Find where the given text appears and provide that cell's center as (x, y) coordinate. 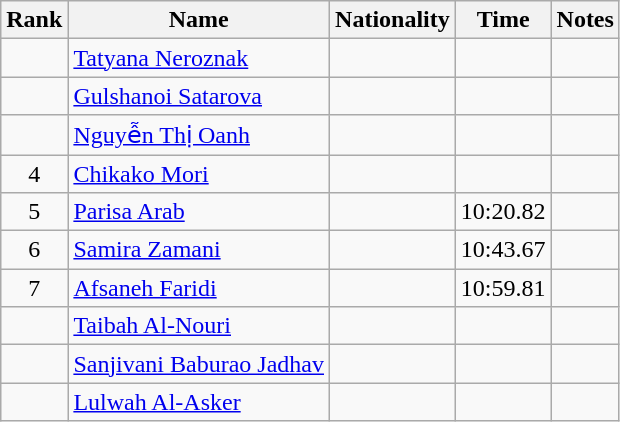
10:20.82 (503, 212)
Gulshanoi Satarova (199, 96)
Parisa Arab (199, 212)
Afsaneh Faridi (199, 288)
5 (34, 212)
7 (34, 288)
Samira Zamani (199, 250)
4 (34, 173)
Time (503, 20)
Name (199, 20)
Sanjivani Baburao Jadhav (199, 364)
Chikako Mori (199, 173)
Nguyễn Thị Oanh (199, 135)
10:43.67 (503, 250)
Tatyana Neroznak (199, 58)
Taibah Al-Nouri (199, 326)
10:59.81 (503, 288)
Nationality (393, 20)
Rank (34, 20)
Lulwah Al-Asker (199, 402)
Notes (585, 20)
6 (34, 250)
